From the cell containing the given text, extract its center point as (x, y) coordinate. 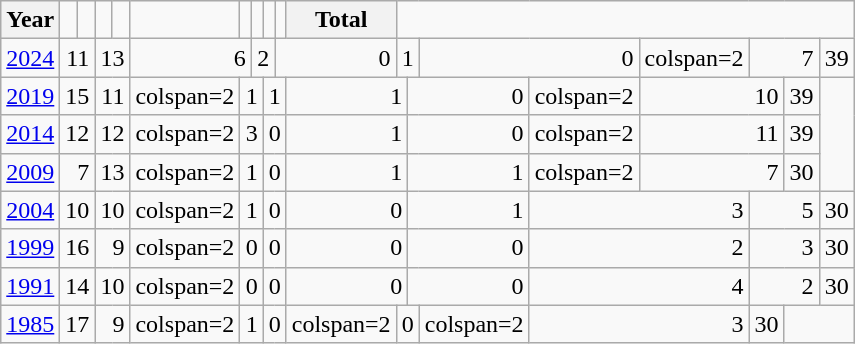
2024 (30, 58)
2004 (30, 210)
Total (341, 20)
2019 (30, 96)
14 (78, 286)
1991 (30, 286)
2009 (30, 172)
1999 (30, 248)
2014 (30, 134)
15 (78, 96)
4 (639, 286)
16 (78, 248)
17 (78, 324)
Year (30, 20)
1985 (30, 324)
6 (190, 58)
5 (784, 210)
